Locate the cell with the specified text and output its [X, Y] center coordinate. 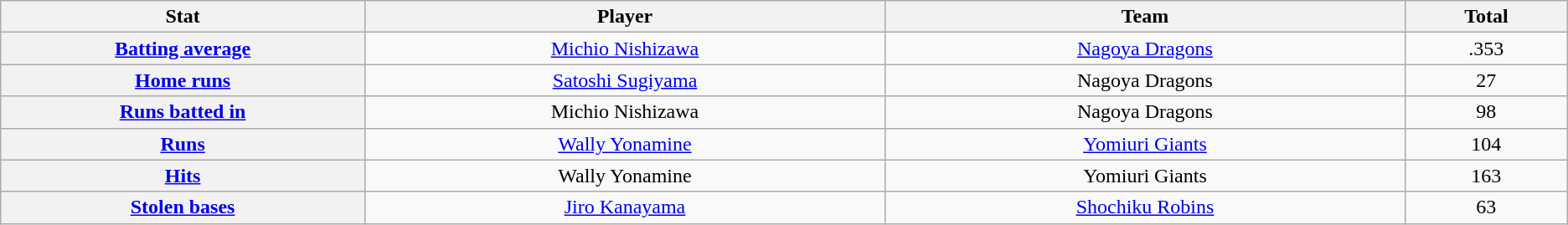
27 [1486, 80]
Batting average [183, 49]
Runs [183, 144]
.353 [1486, 49]
Stat [183, 17]
Satoshi Sugiyama [625, 80]
163 [1486, 176]
63 [1486, 207]
Home runs [183, 80]
Runs batted in [183, 112]
Team [1144, 17]
Hits [183, 176]
Player [625, 17]
Shochiku Robins [1144, 207]
Jiro Kanayama [625, 207]
Total [1486, 17]
Stolen bases [183, 207]
98 [1486, 112]
104 [1486, 144]
